Locate the cell with the specified text and output its [x, y] center coordinate. 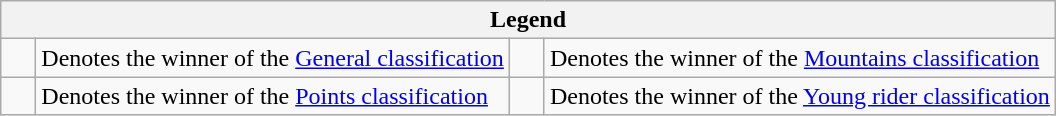
Legend [528, 20]
Denotes the winner of the General classification [273, 58]
Denotes the winner of the Young rider classification [800, 96]
Denotes the winner of the Points classification [273, 96]
Denotes the winner of the Mountains classification [800, 58]
